Search for the cell housing the specified text and yield its (x, y) center coordinate. 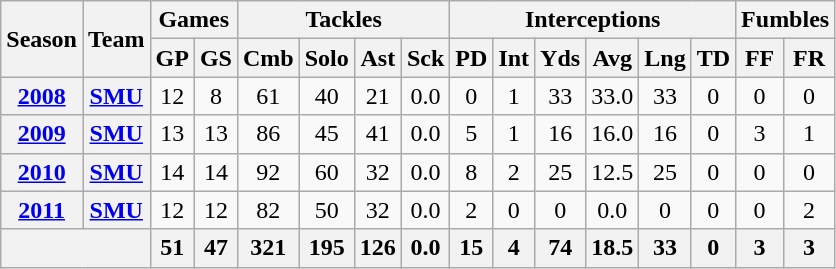
Int (514, 58)
TD (713, 58)
74 (560, 248)
Avg (612, 58)
PD (472, 58)
2010 (42, 172)
2008 (42, 96)
51 (172, 248)
50 (326, 210)
Lng (665, 58)
33.0 (612, 96)
82 (268, 210)
2009 (42, 134)
126 (378, 248)
61 (268, 96)
15 (472, 248)
Games (194, 20)
GP (172, 58)
45 (326, 134)
60 (326, 172)
41 (378, 134)
92 (268, 172)
47 (216, 248)
16.0 (612, 134)
Team (116, 39)
Yds (560, 58)
321 (268, 248)
Interceptions (593, 20)
86 (268, 134)
4 (514, 248)
40 (326, 96)
21 (378, 96)
Tackles (343, 20)
GS (216, 58)
FR (810, 58)
5 (472, 134)
12.5 (612, 172)
18.5 (612, 248)
195 (326, 248)
Solo (326, 58)
FF (760, 58)
Ast (378, 58)
2011 (42, 210)
Sck (425, 58)
Season (42, 39)
Fumbles (786, 20)
Cmb (268, 58)
